Locate the cell with the specified text and output its [x, y] center coordinate. 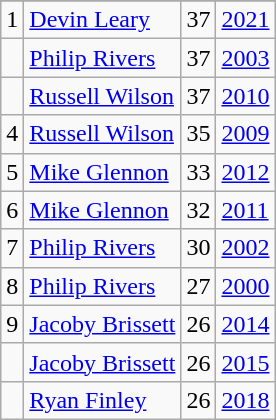
2015 [246, 362]
35 [198, 134]
32 [198, 210]
2012 [246, 172]
7 [12, 248]
2021 [246, 20]
5 [12, 172]
33 [198, 172]
2011 [246, 210]
27 [198, 286]
2010 [246, 96]
6 [12, 210]
4 [12, 134]
2009 [246, 134]
2003 [246, 58]
8 [12, 286]
2014 [246, 324]
2002 [246, 248]
Devin Leary [102, 20]
1 [12, 20]
9 [12, 324]
2018 [246, 400]
Ryan Finley [102, 400]
2000 [246, 286]
30 [198, 248]
